Return the (X, Y) coordinate for the center point of the cell that contains the specified text.  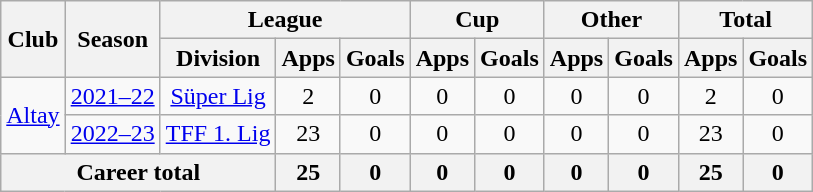
Club (33, 39)
Total (745, 20)
Cup (477, 20)
Süper Lig (218, 96)
Season (112, 39)
Other (611, 20)
League (285, 20)
2022–23 (112, 134)
2021–22 (112, 96)
Career total (138, 172)
Altay (33, 115)
TFF 1. Lig (218, 134)
Division (218, 58)
